From the cell containing the given text, extract its center point as [x, y] coordinate. 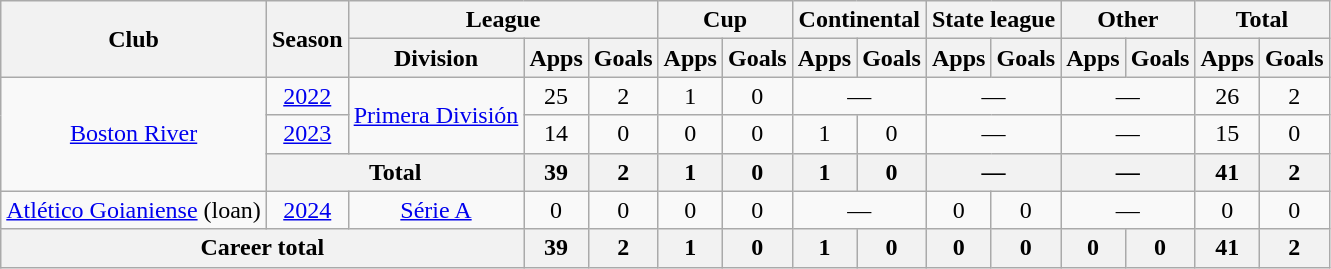
Primera División [436, 115]
State league [993, 20]
Other [1128, 20]
Série A [436, 210]
Club [134, 39]
League [503, 20]
26 [1227, 96]
2023 [307, 134]
15 [1227, 134]
Boston River [134, 134]
Career total [262, 248]
25 [556, 96]
Season [307, 39]
2022 [307, 96]
Division [436, 58]
Atlético Goianiense (loan) [134, 210]
14 [556, 134]
2024 [307, 210]
Continental [859, 20]
Cup [725, 20]
